Pinpoint the cell where the given text exists, returning its (X, Y) midpoint coordinate. 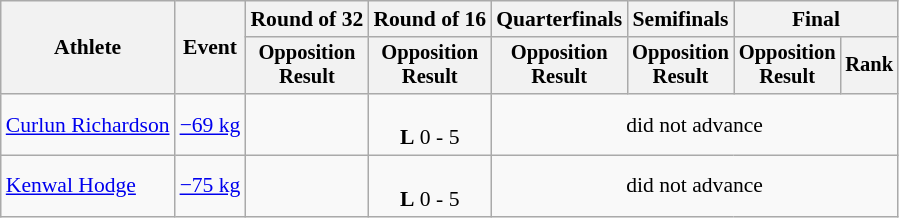
Kenwal Hodge (88, 186)
Quarterfinals (559, 19)
Curlun Richardson (88, 124)
−69 kg (210, 124)
Round of 16 (430, 19)
−75 kg (210, 186)
Final (816, 19)
Round of 32 (306, 19)
Athlete (88, 48)
Event (210, 48)
Rank (869, 66)
Semifinals (680, 19)
